Locate the cell with the specified text and output its (X, Y) center coordinate. 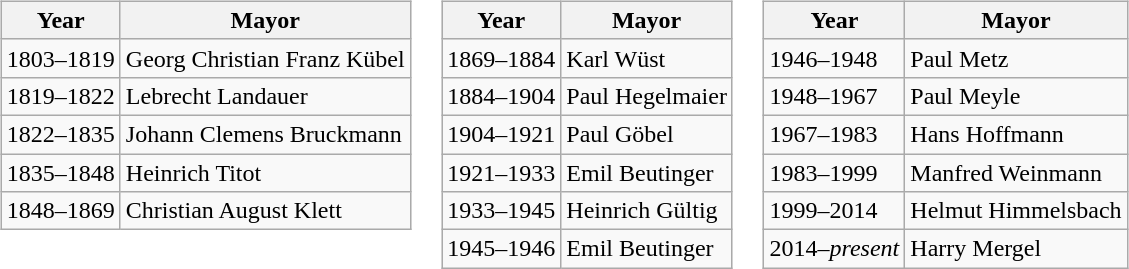
Paul Hegelmaier (647, 96)
1835–1848 (60, 173)
1869–1884 (502, 58)
Christian August Klett (265, 211)
1819–1822 (60, 96)
1945–1946 (502, 249)
Lebrecht Landauer (265, 96)
1933–1945 (502, 211)
1967–1983 (834, 134)
Paul Göbel (647, 134)
Georg Christian Franz Kübel (265, 58)
2014–present (834, 249)
Manfred Weinmann (1016, 173)
Paul Metz (1016, 58)
1983–1999 (834, 173)
1904–1921 (502, 134)
1946–1948 (834, 58)
1999–2014 (834, 211)
1921–1933 (502, 173)
Heinrich Gültig (647, 211)
1822–1835 (60, 134)
1884–1904 (502, 96)
Paul Meyle (1016, 96)
1948–1967 (834, 96)
1803–1819 (60, 58)
Harry Mergel (1016, 249)
1848–1869 (60, 211)
Johann Clemens Bruckmann (265, 134)
Helmut Himmelsbach (1016, 211)
Karl Wüst (647, 58)
Hans Hoffmann (1016, 134)
Heinrich Titot (265, 173)
